Pinpoint the cell where the given text exists, returning its (x, y) midpoint coordinate. 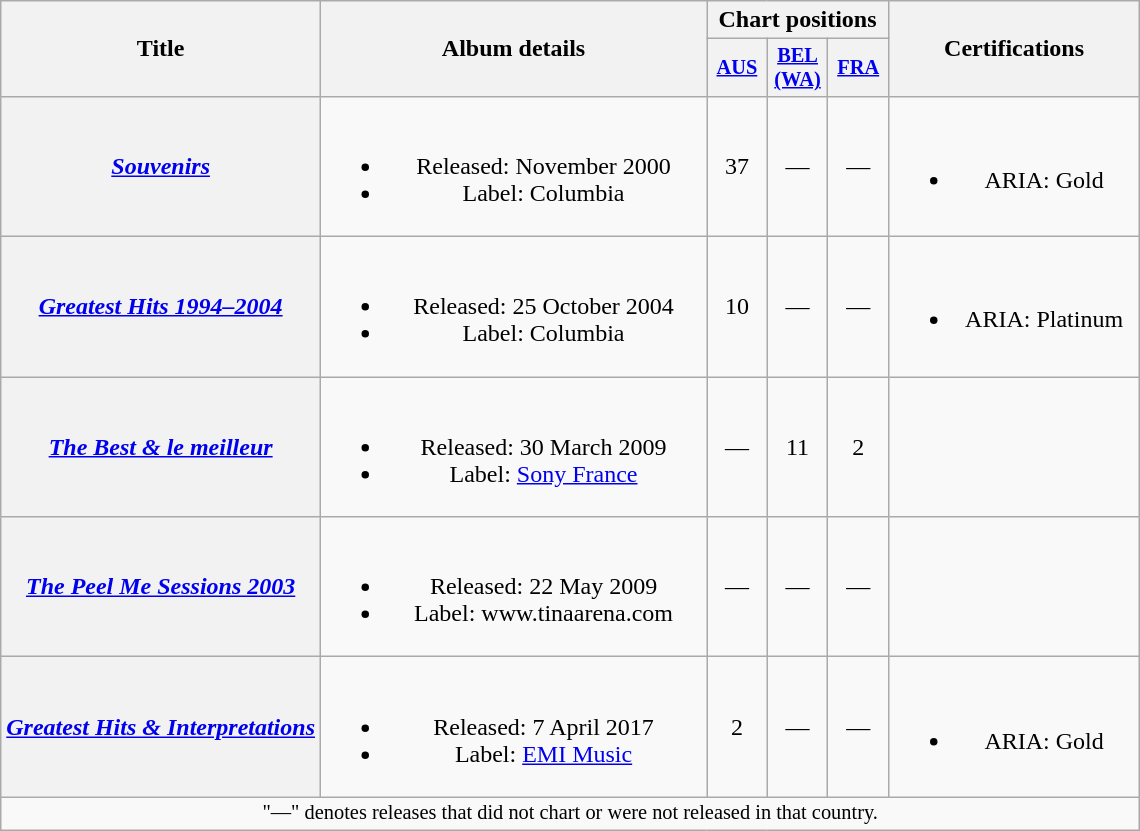
11 (798, 447)
Souvenirs (161, 166)
The Best & le meilleur (161, 447)
"—" denotes releases that did not chart or were not released in that country. (570, 814)
AUS (738, 68)
10 (738, 307)
FRA (858, 68)
BEL(WA) (798, 68)
Released: 22 May 2009Label: www.tinaarena.com (514, 587)
Released: 25 October 2004Label: Columbia (514, 307)
The Peel Me Sessions 2003 (161, 587)
Title (161, 49)
Chart positions (798, 20)
Released: 7 April 2017Label: EMI Music (514, 727)
Greatest Hits & Interpretations (161, 727)
Released: November 2000Label: Columbia (514, 166)
Greatest Hits 1994–2004 (161, 307)
ARIA: Platinum (1014, 307)
Certifications (1014, 49)
Released: 30 March 2009Label: Sony France (514, 447)
Album details (514, 49)
37 (738, 166)
